Search for the cell housing the specified text and yield its (X, Y) center coordinate. 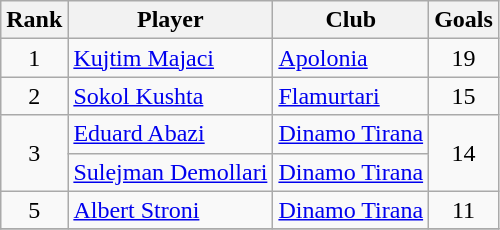
Albert Stroni (170, 210)
Rank (34, 20)
Kujtim Majaci (170, 58)
Eduard Abazi (170, 134)
Apolonia (351, 58)
11 (464, 210)
3 (34, 153)
Player (170, 20)
1 (34, 58)
Sokol Kushta (170, 96)
2 (34, 96)
19 (464, 58)
Club (351, 20)
5 (34, 210)
Goals (464, 20)
Sulejman Demollari (170, 172)
Flamurtari (351, 96)
15 (464, 96)
14 (464, 153)
